Detect which cell encompasses the target text, then output its (X, Y) center coordinate. 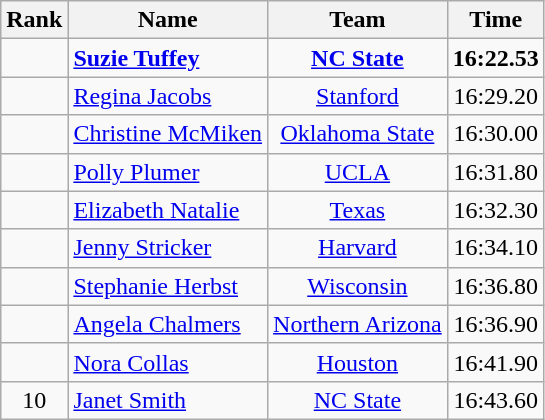
Stephanie Herbst (168, 286)
UCLA (358, 172)
Christine McMiken (168, 134)
16:41.90 (496, 362)
10 (34, 400)
16:36.80 (496, 286)
16:34.10 (496, 248)
Team (358, 20)
16:43.60 (496, 400)
Polly Plumer (168, 172)
16:32.30 (496, 210)
16:31.80 (496, 172)
Time (496, 20)
Wisconsin (358, 286)
16:22.53 (496, 58)
Northern Arizona (358, 324)
Name (168, 20)
Jenny Stricker (168, 248)
Regina Jacobs (168, 96)
Nora Collas (168, 362)
Oklahoma State (358, 134)
Angela Chalmers (168, 324)
16:36.90 (496, 324)
Suzie Tuffey (168, 58)
16:30.00 (496, 134)
Houston (358, 362)
Stanford (358, 96)
Texas (358, 210)
16:29.20 (496, 96)
Elizabeth Natalie (168, 210)
Janet Smith (168, 400)
Harvard (358, 248)
Rank (34, 20)
